Identify which cell holds the provided text, then report its (X, Y) central coordinate. 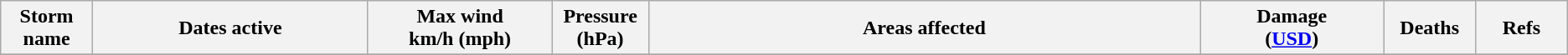
Refs (1521, 28)
Max windkm/h (mph) (459, 28)
Pressure(hPa) (601, 28)
Areas affected (924, 28)
Dates active (230, 28)
Storm name (47, 28)
Damage(USD) (1292, 28)
Deaths (1430, 28)
